For the text-containing cell, return its midpoint in (x, y) coordinate format. 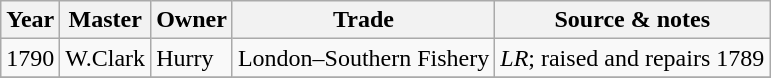
Hurry (192, 58)
LR; raised and repairs 1789 (632, 58)
W.Clark (106, 58)
Master (106, 20)
Owner (192, 20)
Source & notes (632, 20)
1790 (30, 58)
Year (30, 20)
Trade (363, 20)
London–Southern Fishery (363, 58)
